Pinpoint the cell where the given text exists, returning its [X, Y] midpoint coordinate. 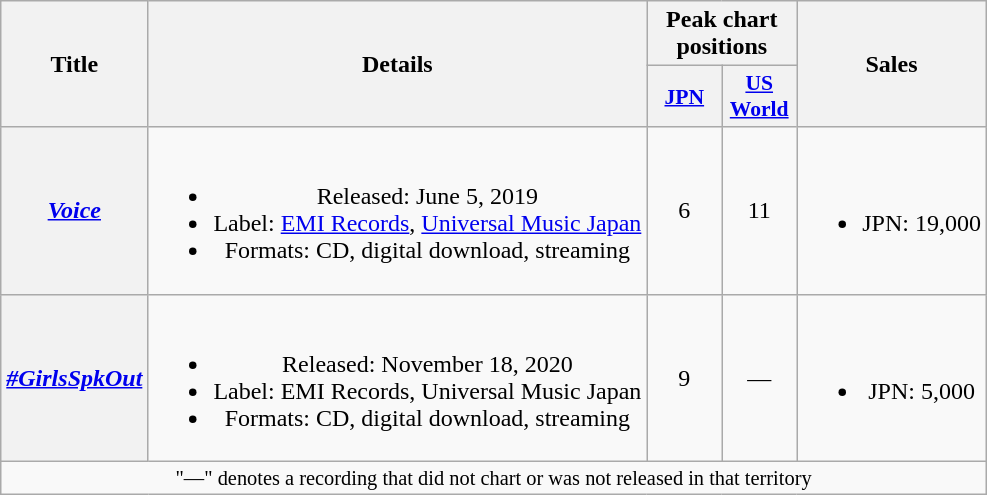
— [760, 378]
JPN [684, 96]
Released: June 5, 2019Label: EMI Records, Universal Music JapanFormats: CD, digital download, streaming [398, 210]
USWorld [760, 96]
9 [684, 378]
Peak chart positions [722, 34]
Title [74, 64]
#GirlsSpkOut [74, 378]
Details [398, 64]
11 [760, 210]
6 [684, 210]
Voice [74, 210]
JPN: 19,000 [892, 210]
"—" denotes a recording that did not chart or was not released in that territory [494, 478]
Sales [892, 64]
JPN: 5,000 [892, 378]
Released: November 18, 2020 Label: EMI Records, Universal Music JapanFormats: CD, digital download, streaming [398, 378]
